Return the (x, y) coordinate for the center point of the cell that contains the specified text.  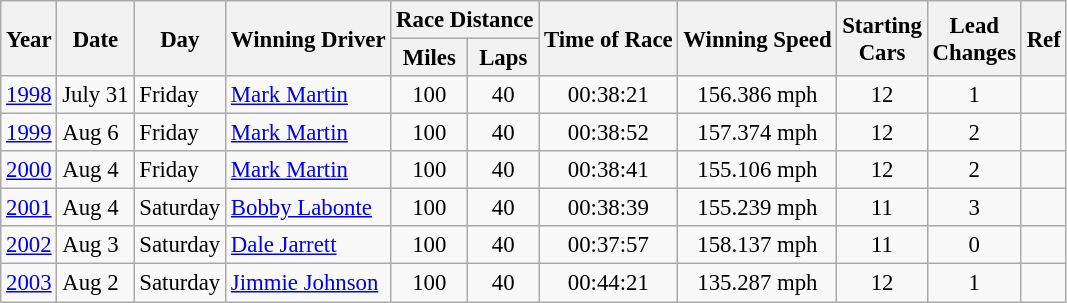
00:38:41 (608, 170)
00:37:57 (608, 245)
July 31 (96, 95)
Aug 2 (96, 283)
Dale Jarrett (308, 245)
Jimmie Johnson (308, 283)
00:38:21 (608, 95)
StartingCars (882, 38)
Winning Speed (758, 38)
1999 (29, 133)
Date (96, 38)
156.386 mph (758, 95)
2003 (29, 283)
155.106 mph (758, 170)
158.137 mph (758, 245)
Winning Driver (308, 38)
0 (974, 245)
Ref (1044, 38)
2002 (29, 245)
Bobby Labonte (308, 208)
00:44:21 (608, 283)
2001 (29, 208)
3 (974, 208)
Aug 3 (96, 245)
Race Distance (465, 20)
135.287 mph (758, 283)
Day (180, 38)
157.374 mph (758, 133)
00:38:52 (608, 133)
Aug 6 (96, 133)
LeadChanges (974, 38)
00:38:39 (608, 208)
Miles (430, 58)
Year (29, 38)
Laps (504, 58)
1998 (29, 95)
155.239 mph (758, 208)
2000 (29, 170)
Time of Race (608, 38)
